Determine the [X, Y] coordinate at the center of the cell enclosing the given text.  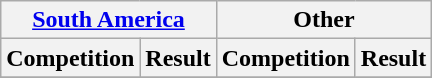
South America [108, 20]
Other [324, 20]
